Determine the (X, Y) coordinate at the center of the cell enclosing the given text.  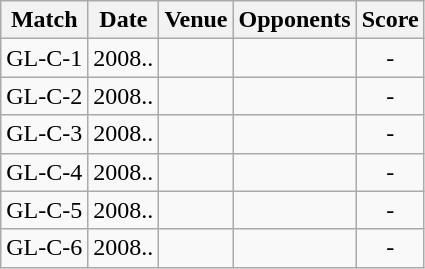
GL-C-3 (44, 134)
GL-C-4 (44, 172)
Match (44, 20)
Score (390, 20)
Opponents (294, 20)
GL-C-1 (44, 58)
GL-C-5 (44, 210)
Venue (196, 20)
GL-C-6 (44, 248)
Date (124, 20)
GL-C-2 (44, 96)
